Detect which cell encompasses the target text, then output its (X, Y) center coordinate. 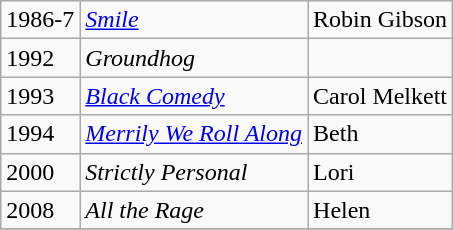
Carol Melkett (380, 96)
Beth (380, 134)
Smile (194, 20)
Robin Gibson (380, 20)
1986-7 (40, 20)
Strictly Personal (194, 172)
Groundhog (194, 58)
1992 (40, 58)
1994 (40, 134)
2008 (40, 210)
All the Rage (194, 210)
1993 (40, 96)
Lori (380, 172)
Black Comedy (194, 96)
Merrily We Roll Along (194, 134)
2000 (40, 172)
Helen (380, 210)
